Extract the [X, Y] coordinate from the center of the cell holding the provided text.  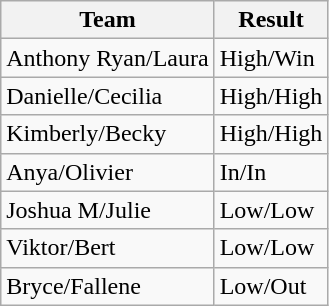
Kimberly/Becky [108, 134]
Anthony Ryan/Laura [108, 58]
Result [271, 20]
Viktor/Bert [108, 248]
Anya/Olivier [108, 172]
In/In [271, 172]
Danielle/Cecilia [108, 96]
Low/Out [271, 286]
Bryce/Fallene [108, 286]
High/Win [271, 58]
Team [108, 20]
Joshua M/Julie [108, 210]
